Identify which cell holds the provided text, then report its (X, Y) central coordinate. 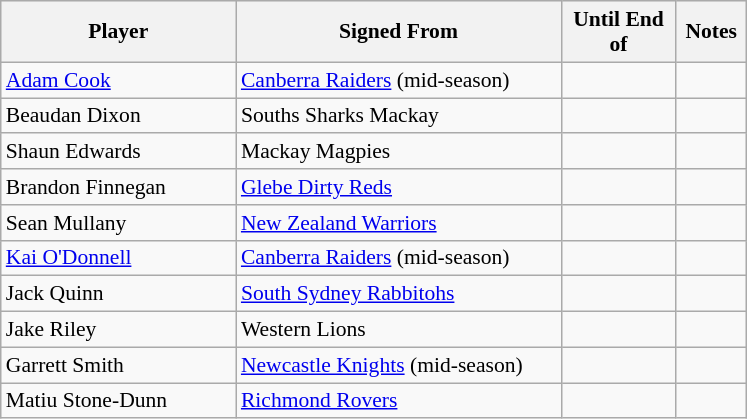
Sean Mullany (118, 223)
Souths Sharks Mackay (398, 116)
Mackay Magpies (398, 152)
Glebe Dirty Reds (398, 187)
Until End of (618, 32)
Shaun Edwards (118, 152)
Beaudan Dixon (118, 116)
Newcastle Knights (mid-season) (398, 365)
New Zealand Warriors (398, 223)
Jack Quinn (118, 294)
Notes (711, 32)
Richmond Rovers (398, 401)
Player (118, 32)
Garrett Smith (118, 365)
Jake Riley (118, 330)
Signed From (398, 32)
Matiu Stone-Dunn (118, 401)
Western Lions (398, 330)
Adam Cook (118, 80)
Brandon Finnegan (118, 187)
Kai O'Donnell (118, 258)
South Sydney Rabbitohs (398, 294)
